From the cell containing the given text, extract its center point as (x, y) coordinate. 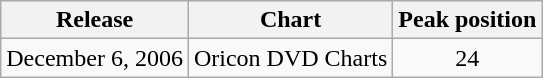
Chart (290, 20)
Peak position (468, 20)
Release (95, 20)
24 (468, 58)
Oricon DVD Charts (290, 58)
December 6, 2006 (95, 58)
